Capture the cell that displays the provided text and extract its (x, y) central coordinate. 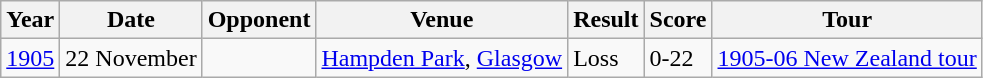
Date (131, 20)
Year (30, 20)
Opponent (259, 20)
Loss (606, 58)
Hampden Park, Glasgow (442, 58)
1905 (30, 58)
Result (606, 20)
Venue (442, 20)
0-22 (678, 58)
Tour (847, 20)
22 November (131, 58)
Score (678, 20)
1905-06 New Zealand tour (847, 58)
